Determine the [X, Y] coordinate at the center of the cell enclosing the given text.  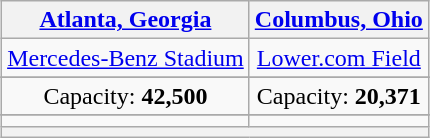
Mercedes-Benz Stadium [126, 58]
Lower.com Field [338, 58]
Capacity: 42,500 [126, 96]
Capacity: 20,371 [338, 96]
Columbus, Ohio [338, 20]
Atlanta, Georgia [126, 20]
